Capture the cell that displays the provided text and extract its [x, y] central coordinate. 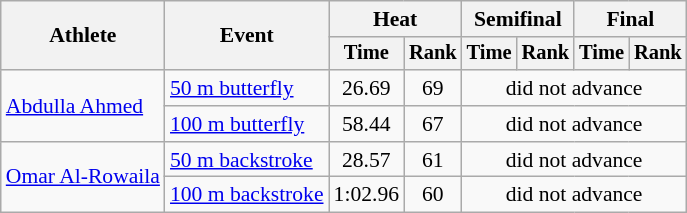
100 m backstroke [247, 195]
Abdulla Ahmed [83, 106]
60 [433, 195]
Semifinal [518, 19]
Omar Al-Rowaila [83, 178]
61 [433, 160]
50 m backstroke [247, 160]
50 m butterfly [247, 88]
28.57 [366, 160]
1:02.96 [366, 195]
67 [433, 124]
69 [433, 88]
26.69 [366, 88]
Final [630, 19]
Heat [396, 19]
100 m butterfly [247, 124]
Event [247, 36]
Athlete [83, 36]
58.44 [366, 124]
